Search for the cell housing the specified text and yield its (x, y) center coordinate. 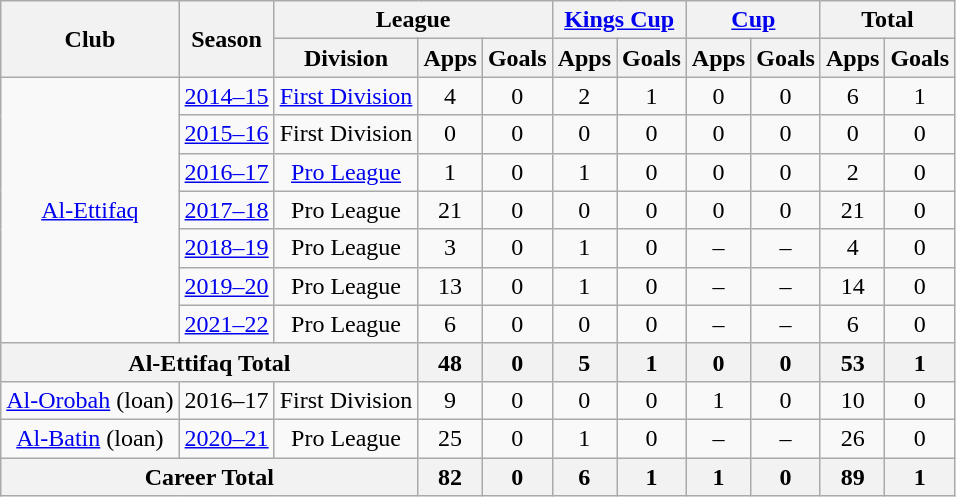
14 (852, 286)
Total (887, 20)
League (413, 20)
2014–15 (226, 96)
82 (450, 477)
53 (852, 362)
Career Total (210, 477)
Al-Batin (loan) (90, 438)
Al-Orobah (loan) (90, 400)
Al-Ettifaq Total (210, 362)
2017–18 (226, 210)
2019–20 (226, 286)
3 (450, 248)
Cup (753, 20)
Al-Ettifaq (90, 210)
2020–21 (226, 438)
2021–22 (226, 324)
5 (584, 362)
10 (852, 400)
2018–19 (226, 248)
Season (226, 39)
Club (90, 39)
Kings Cup (619, 20)
9 (450, 400)
13 (450, 286)
26 (852, 438)
2015–16 (226, 134)
48 (450, 362)
89 (852, 477)
Division (346, 58)
25 (450, 438)
